Determine the (x, y) coordinate at the center of the cell enclosing the given text.  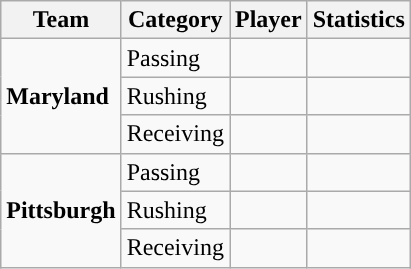
Player (269, 20)
Team (61, 20)
Category (175, 20)
Pittsburgh (61, 210)
Maryland (61, 96)
Statistics (358, 20)
